Locate the cell with the specified text and output its (X, Y) center coordinate. 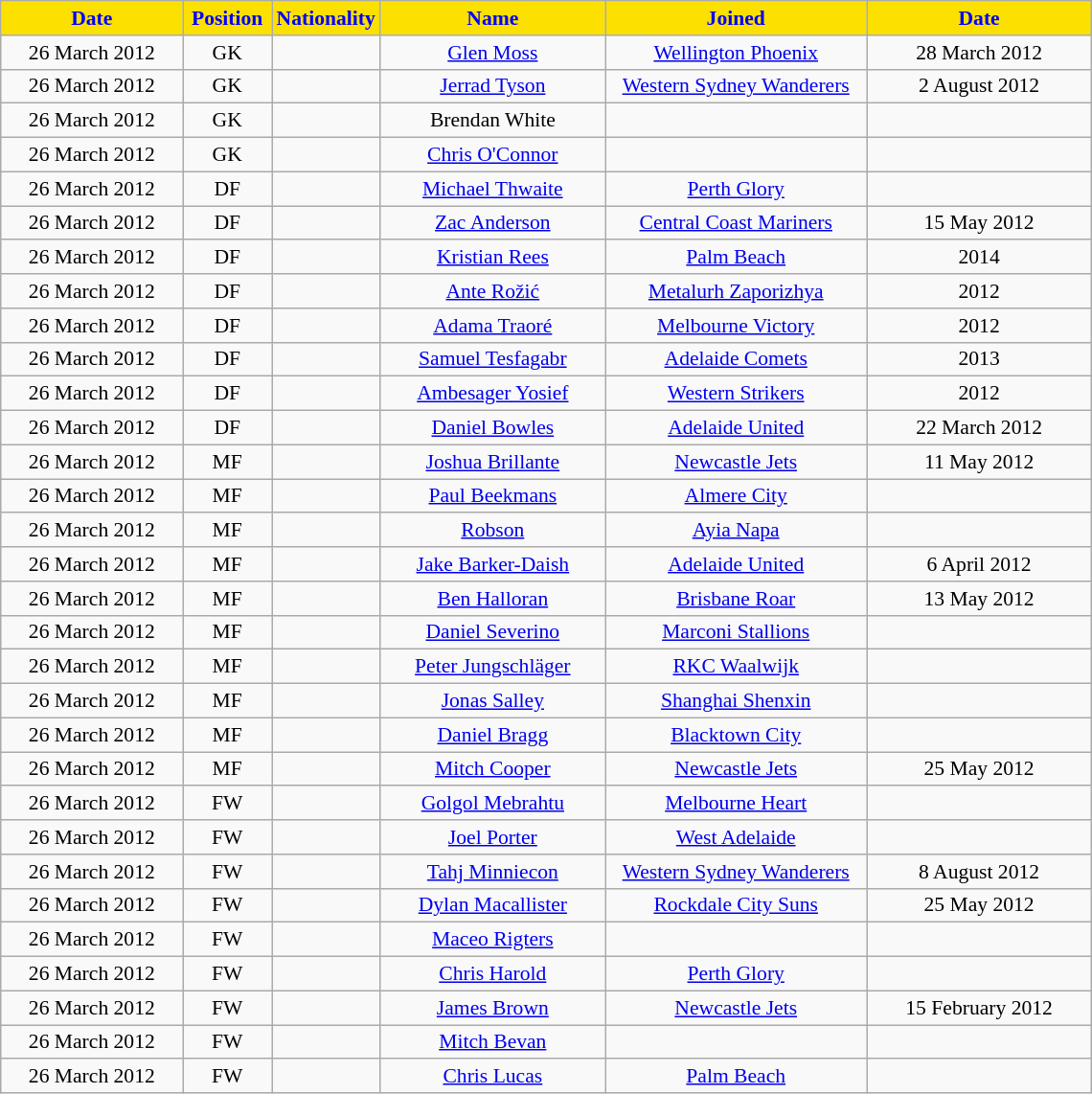
Rockdale City Suns (736, 905)
Dylan Macallister (492, 905)
Melbourne Heart (736, 804)
Ben Halloran (492, 599)
Daniel Severino (492, 632)
Joshua Brillante (492, 462)
Shanghai Shenxin (736, 701)
Peter Jungschläger (492, 667)
Ambesager Yosief (492, 394)
Daniel Bowles (492, 428)
22 March 2012 (979, 428)
RKC Waalwijk (736, 667)
Mitch Cooper (492, 769)
Jonas Salley (492, 701)
Adelaide Comets (736, 359)
Michael Thwaite (492, 189)
2013 (979, 359)
Nationality (326, 18)
Wellington Phoenix (736, 53)
Jake Barker-Daish (492, 564)
Adama Traoré (492, 326)
Metalurh Zaporizhya (736, 291)
Chris O'Connor (492, 155)
West Adelaide (736, 837)
Almere City (736, 496)
Brisbane Roar (736, 599)
Golgol Mebrahtu (492, 804)
6 April 2012 (979, 564)
Brendan White (492, 121)
Tahj Minniecon (492, 872)
11 May 2012 (979, 462)
15 May 2012 (979, 223)
Chris Harold (492, 974)
Ayia Napa (736, 531)
Maceo Rigters (492, 940)
2014 (979, 258)
Robson (492, 531)
8 August 2012 (979, 872)
2 August 2012 (979, 86)
Central Coast Mariners (736, 223)
Blacktown City (736, 735)
15 February 2012 (979, 1008)
Melbourne Victory (736, 326)
Position (228, 18)
Western Strikers (736, 394)
Mitch Bevan (492, 1042)
Glen Moss (492, 53)
Paul Beekmans (492, 496)
Ante Rožić (492, 291)
Jerrad Tyson (492, 86)
13 May 2012 (979, 599)
Name (492, 18)
Daniel Bragg (492, 735)
James Brown (492, 1008)
Zac Anderson (492, 223)
Kristian Rees (492, 258)
Chris Lucas (492, 1077)
28 March 2012 (979, 53)
Samuel Tesfagabr (492, 359)
Joel Porter (492, 837)
Marconi Stallions (736, 632)
Joined (736, 18)
